From the cell containing the given text, extract its center point as (X, Y) coordinate. 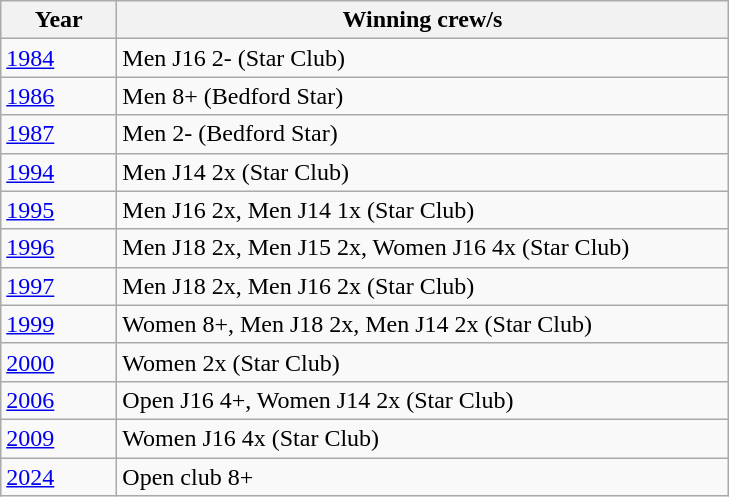
Open J16 4+, Women J14 2x (Star Club) (422, 400)
Women 8+, Men J18 2x, Men J14 2x (Star Club) (422, 324)
Men J14 2x (Star Club) (422, 172)
Men J18 2x, Men J15 2x, Women J16 4x (Star Club) (422, 248)
Winning crew/s (422, 20)
1997 (59, 286)
Men 2- (Bedford Star) (422, 134)
2006 (59, 400)
Women 2x (Star Club) (422, 362)
Men J16 2x, Men J14 1x (Star Club) (422, 210)
1986 (59, 96)
Open club 8+ (422, 477)
Men J18 2x, Men J16 2x (Star Club) (422, 286)
Year (59, 20)
1987 (59, 134)
2024 (59, 477)
2009 (59, 438)
1994 (59, 172)
Women J16 4x (Star Club) (422, 438)
Men 8+ (Bedford Star) (422, 96)
1984 (59, 58)
1996 (59, 248)
1999 (59, 324)
2000 (59, 362)
1995 (59, 210)
Men J16 2- (Star Club) (422, 58)
